Scan for the cell matching the given text and deliver its [X, Y] coordinate at center. 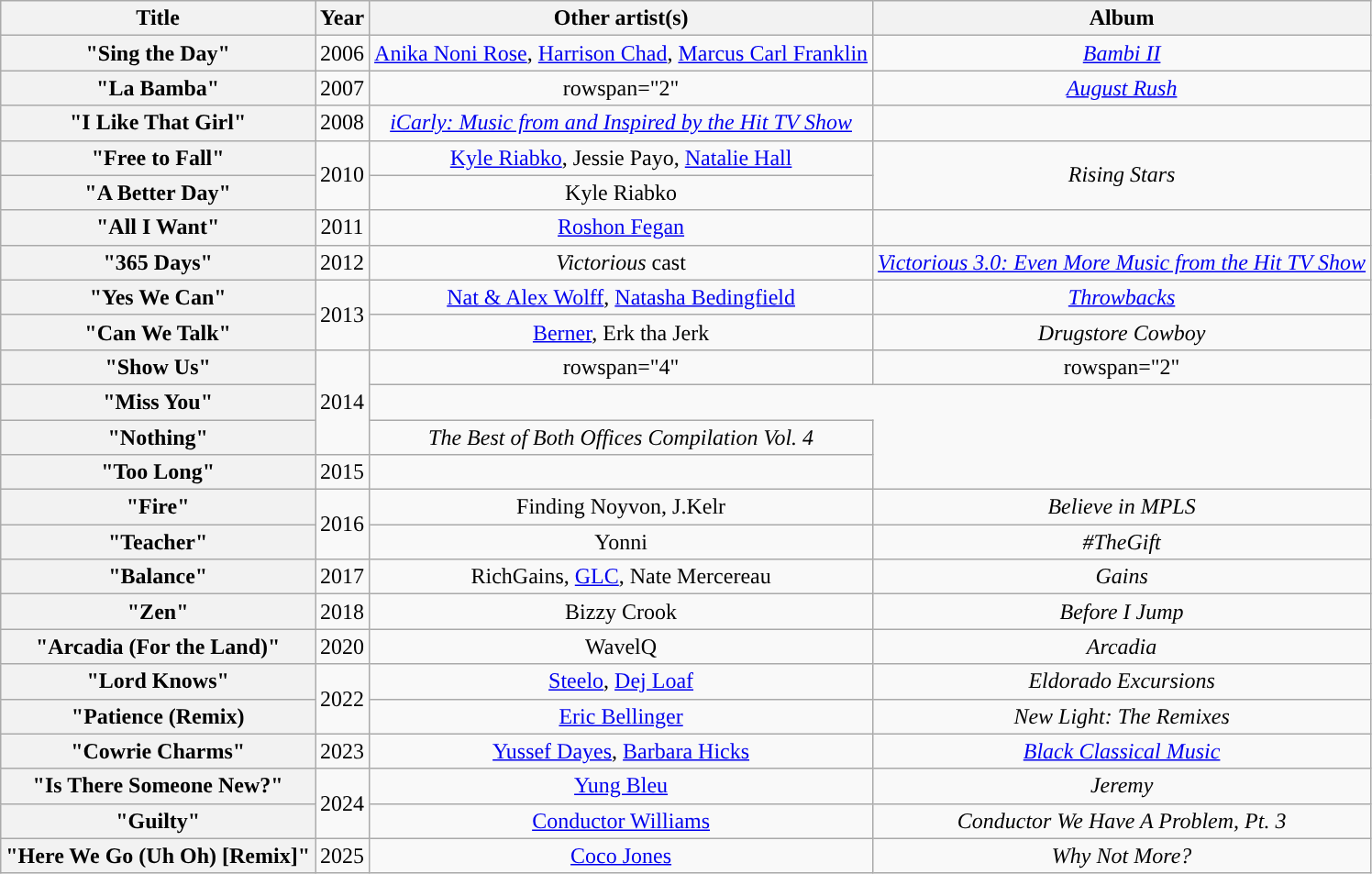
"Too Long" [158, 472]
Bambi II [1123, 53]
Yung Bleu [622, 786]
Victorious cast [622, 262]
2025 [343, 856]
Other artist(s) [622, 18]
"Sing the Day" [158, 53]
"Yes We Can" [158, 297]
"Is There Someone New?" [158, 786]
2017 [343, 577]
Yonni [622, 542]
iCarly: Music from and Inspired by the Hit TV Show [622, 123]
"Balance" [158, 577]
Eldorado Excursions [1123, 681]
2023 [343, 751]
Believe in MPLS [1123, 507]
"Free to Fall" [158, 158]
2008 [343, 123]
"Cowrie Charms" [158, 751]
2012 [343, 262]
"I Like That Girl" [158, 123]
"Miss You" [158, 402]
"Patience (Remix) [158, 716]
2024 [343, 803]
Nat & Alex Wolff, Natasha Bedingfield [622, 297]
2011 [343, 227]
rowspan="4" [622, 367]
Arcadia [1123, 647]
"365 Days" [158, 262]
"Nothing" [158, 437]
Year [343, 18]
"A Better Day" [158, 193]
Anika Noni Rose, Harrison Chad, Marcus Carl Franklin [622, 53]
2022 [343, 699]
"Here We Go (Uh Oh) [Remix]" [158, 856]
Berner, Erk tha Jerk [622, 332]
"Fire" [158, 507]
Why Not More? [1123, 856]
"Show Us" [158, 367]
Kyle Riabko, Jessie Payo, Natalie Hall [622, 158]
Bizzy Crook [622, 612]
"Can We Talk" [158, 332]
RichGains, GLC, Nate Mercereau [622, 577]
Victorious 3.0: Even More Music from the Hit TV Show [1123, 262]
Kyle Riabko [622, 193]
Conductor Williams [622, 821]
2006 [343, 53]
"Arcadia (For the Land)" [158, 647]
"All I Want" [158, 227]
2010 [343, 175]
Coco Jones [622, 856]
WavelQ [622, 647]
"Guilty" [158, 821]
August Rush [1123, 88]
Black Classical Music [1123, 751]
2014 [343, 402]
2020 [343, 647]
Conductor We Have A Problem, Pt. 3 [1123, 821]
Jeremy [1123, 786]
2016 [343, 525]
New Light: The Remixes [1123, 716]
Gains [1123, 577]
Drugstore Cowboy [1123, 332]
2007 [343, 88]
Rising Stars [1123, 175]
Finding Noyvon, J.Kelr [622, 507]
Title [158, 18]
"Teacher" [158, 542]
Eric Bellinger [622, 716]
2015 [343, 472]
2013 [343, 315]
Yussef Dayes, Barbara Hicks [622, 751]
"Zen" [158, 612]
Throwbacks [1123, 297]
#TheGift [1123, 542]
2018 [343, 612]
Steelo, Dej Loaf [622, 681]
Before I Jump [1123, 612]
"La Bamba" [158, 88]
Album [1123, 18]
The Best of Both Offices Compilation Vol. 4 [622, 437]
Roshon Fegan [622, 227]
"Lord Knows" [158, 681]
